Identify which cell holds the provided text, then report its [x, y] central coordinate. 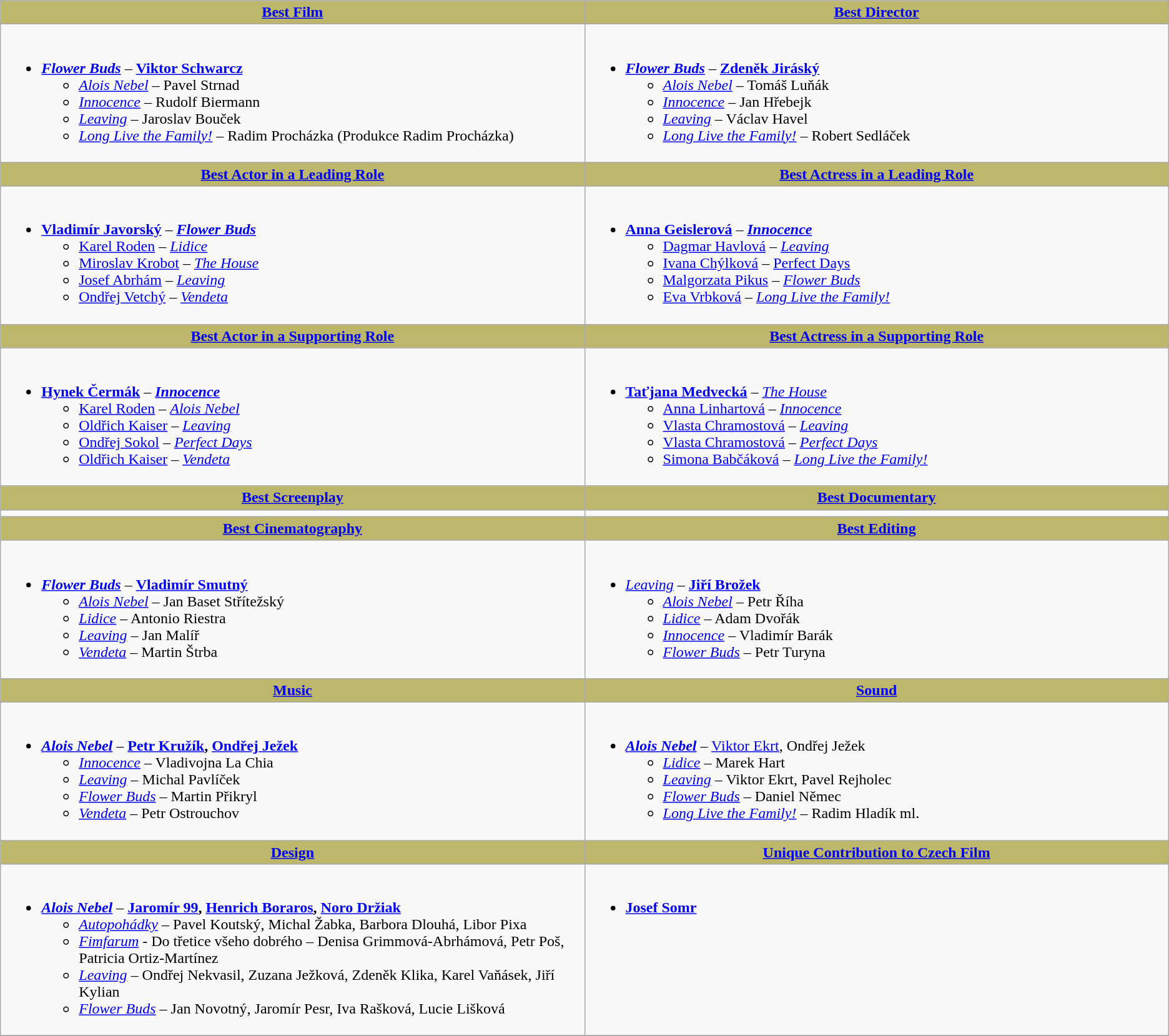
Leaving – Jiří BrožekAlois Nebel – Petr ŘíhaLidice – Adam DvořákInnocence – Vladimír BarákFlower Buds – Petr Turyna [877, 609]
Best Actor in a Supporting Role [292, 336]
Vladimír Javorský – Flower BudsKarel Roden – LidiceMiroslav Krobot – The HouseJosef Abrhám – LeavingOndřej Vetchý – Vendeta [292, 255]
Best Actor in a Leading Role [292, 174]
Flower Buds – Vladimír SmutnýAlois Nebel – Jan Baset StřítežskýLidice – Antonio RiestraLeaving – Jan MalířVendeta – Martin Štrba [292, 609]
Sound [877, 690]
Unique Contribution to Czech Film [877, 852]
Best Screenplay [292, 498]
Best Cinematography [292, 528]
Best Actress in a Leading Role [877, 174]
Design [292, 852]
Alois Nebel – Petr Kružík, Ondřej JežekInnocence – Vladivojna La ChiaLeaving – Michal PavlíčekFlower Buds – Martin PřikrylVendeta – Petr Ostrouchov [292, 771]
Best Documentary [877, 498]
Best Film [292, 12]
Best Director [877, 12]
Josef Somr [877, 950]
Best Editing [877, 528]
Best Actress in a Supporting Role [877, 336]
Anna Geislerová – InnocenceDagmar Havlová – LeavingIvana Chýlková – Perfect DaysMalgorzata Pikus – Flower BudsEva Vrbková – Long Live the Family! [877, 255]
Music [292, 690]
Flower Buds – Zdeněk JiráskýAlois Nebel – Tomáš LuňákInnocence – Jan HřebejkLeaving – Václav HavelLong Live the Family! – Robert Sedláček [877, 94]
Hynek Čermák – InnocenceKarel Roden – Alois NebelOldřich Kaiser – LeavingOndřej Sokol – Perfect DaysOldřich Kaiser – Vendeta [292, 417]
